Locate the cell with the specified text and output its [X, Y] center coordinate. 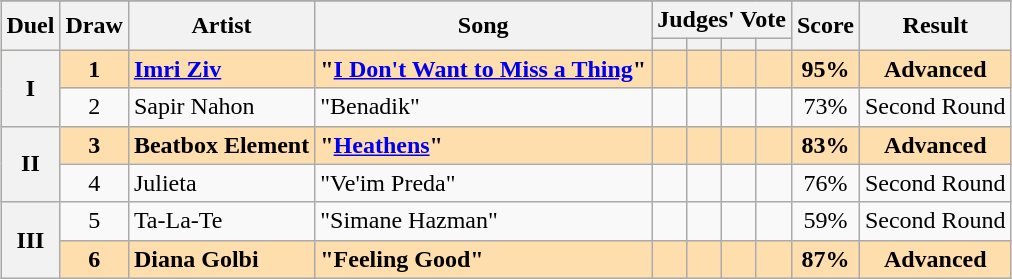
"Feeling Good" [484, 259]
83% [825, 145]
"Ve'im Preda" [484, 183]
4 [94, 183]
Imri Ziv [221, 69]
76% [825, 183]
73% [825, 107]
Judges' Vote [722, 20]
"Simane Hazman" [484, 221]
Ta-La-Te [221, 221]
Artist [221, 26]
Score [825, 26]
"Heathens" [484, 145]
Diana Golbi [221, 259]
Sapir Nahon [221, 107]
2 [94, 107]
Beatbox Element [221, 145]
87% [825, 259]
95% [825, 69]
59% [825, 221]
Song [484, 26]
"Benadik" [484, 107]
I [30, 88]
"I Don't Want to Miss a Thing" [484, 69]
Duel [30, 26]
Result [935, 26]
III [30, 240]
6 [94, 259]
II [30, 164]
5 [94, 221]
Draw [94, 26]
1 [94, 69]
3 [94, 145]
Julieta [221, 183]
